Pinpoint the cell where the given text exists, returning its (X, Y) midpoint coordinate. 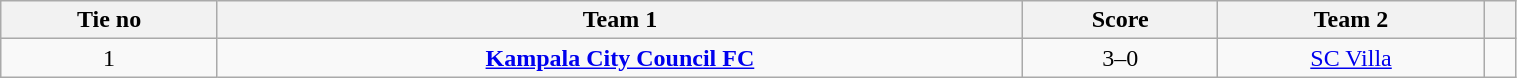
Score (1120, 20)
Team 2 (1351, 20)
SC Villa (1351, 58)
3–0 (1120, 58)
1 (110, 58)
Tie no (110, 20)
Team 1 (620, 20)
Kampala City Council FC (620, 58)
